Return the [x, y] coordinate for the center point of the cell that contains the specified text.  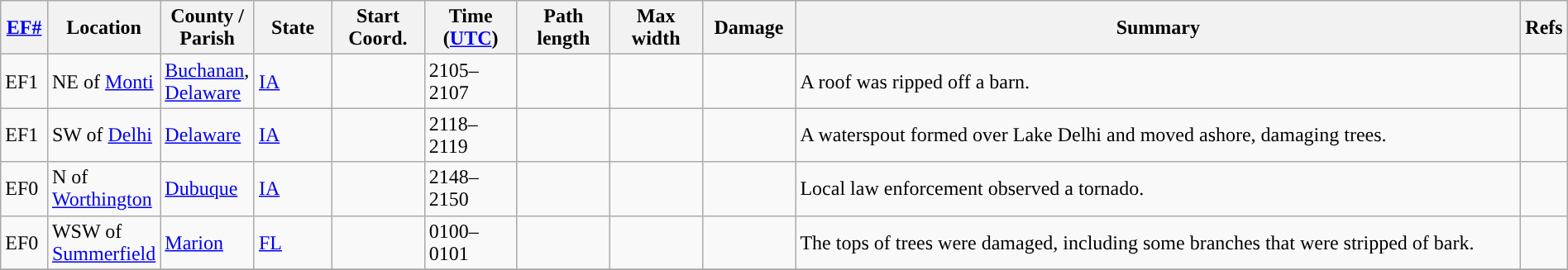
Start Coord. [378, 28]
Location [103, 28]
EF# [25, 28]
SW of Delhi [103, 135]
FL [293, 243]
State [293, 28]
Delaware [208, 135]
Marion [208, 243]
2118–2119 [471, 135]
0100–0101 [471, 243]
Dubuque [208, 188]
Summary [1158, 28]
N of Worthington [103, 188]
2148–2150 [471, 188]
A roof was ripped off a barn. [1158, 81]
Local law enforcement observed a tornado. [1158, 188]
Buchanan, Delaware [208, 81]
Time (UTC) [471, 28]
2105–2107 [471, 81]
WSW of Summerfield [103, 243]
A waterspout formed over Lake Delhi and moved ashore, damaging trees. [1158, 135]
County / Parish [208, 28]
Max width [656, 28]
The tops of trees were damaged, including some branches that were stripped of bark. [1158, 243]
NE of Monti [103, 81]
Path length [563, 28]
Damage [749, 28]
Refs [1545, 28]
